Extract the [x, y] coordinate from the center of the cell holding the provided text.  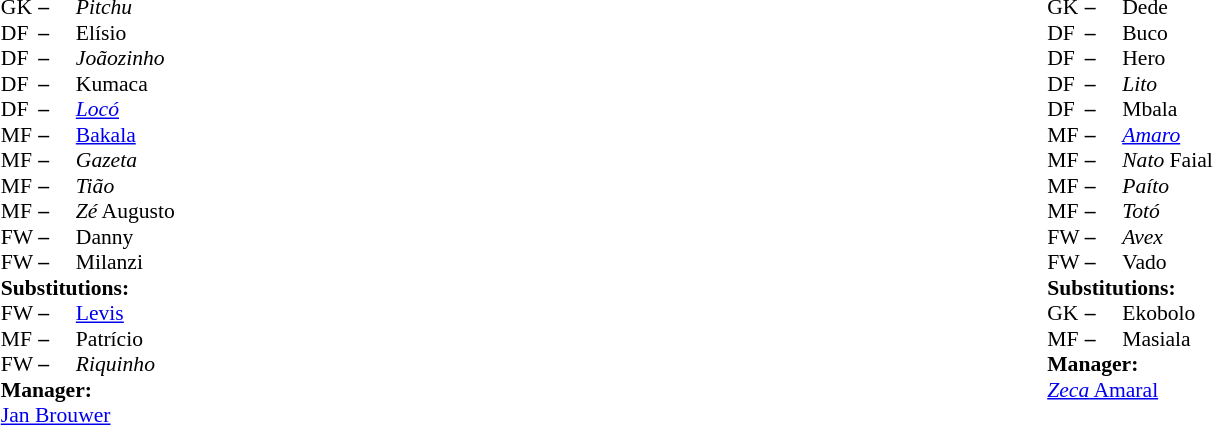
Bakala [126, 135]
Gazeta [126, 161]
Mbala [1168, 109]
Vado [1168, 263]
Levis [126, 313]
Zeca Amaral [1130, 390]
Masiala [1168, 339]
Danny [126, 237]
Ekobolo [1168, 313]
Buco [1168, 33]
Amaro [1168, 135]
Totó [1168, 211]
Milanzi [126, 263]
Paíto [1168, 186]
Avex [1168, 237]
Kumaca [126, 84]
Riquinho [126, 365]
Elísio [126, 33]
Zé Augusto [126, 211]
Nato Faial [1168, 161]
Locó [126, 109]
Tião [126, 186]
GK [1066, 313]
Hero [1168, 59]
Lito [1168, 84]
Joãozinho [126, 59]
Patrício [126, 339]
